For the text-containing cell, return its midpoint in (X, Y) coordinate format. 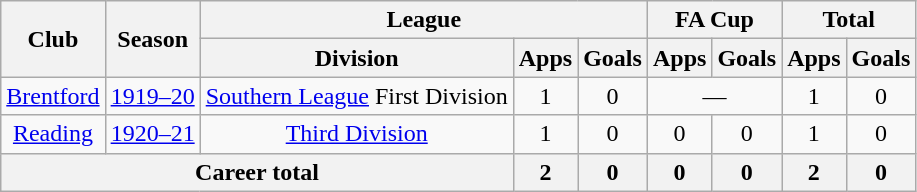
Total (849, 20)
Season (152, 39)
Club (53, 39)
1920–21 (152, 134)
Southern League First Division (356, 96)
Third Division (356, 134)
Reading (53, 134)
Career total (257, 172)
— (714, 96)
League (424, 20)
Division (356, 58)
1919–20 (152, 96)
Brentford (53, 96)
FA Cup (714, 20)
